For the text-containing cell, return its midpoint in [X, Y] coordinate format. 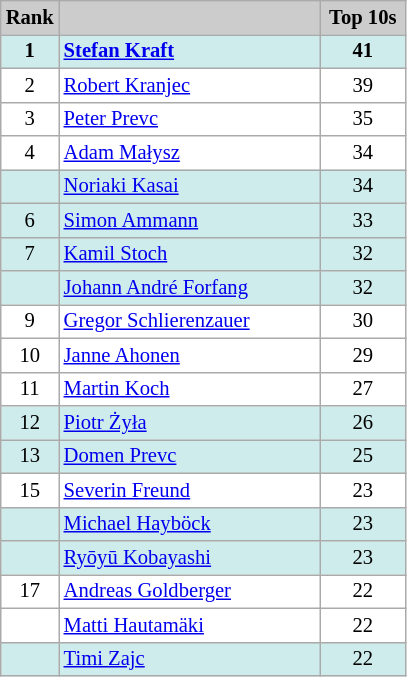
Adam Małysz [190, 153]
Gregor Schlierenzauer [190, 321]
Johann André Forfang [190, 287]
2 [30, 85]
15 [30, 490]
Ryōyū Kobayashi [190, 557]
30 [362, 321]
Severin Freund [190, 490]
27 [362, 389]
Timi Zajc [190, 659]
Simon Ammann [190, 220]
Domen Prevc [190, 456]
Matti Hautamäki [190, 625]
29 [362, 355]
Noriaki Kasai [190, 186]
Top 10s [362, 17]
12 [30, 423]
9 [30, 321]
17 [30, 591]
26 [362, 423]
25 [362, 456]
35 [362, 119]
6 [30, 220]
Janne Ahonen [190, 355]
13 [30, 456]
Kamil Stoch [190, 254]
41 [362, 51]
Stefan Kraft [190, 51]
Michael Hayböck [190, 524]
39 [362, 85]
3 [30, 119]
11 [30, 389]
10 [30, 355]
1 [30, 51]
Piotr Żyła [190, 423]
Rank [30, 17]
Martin Koch [190, 389]
Andreas Goldberger [190, 591]
Robert Kranjec [190, 85]
4 [30, 153]
Peter Prevc [190, 119]
33 [362, 220]
7 [30, 254]
